Extract the [x, y] coordinate from the center of the cell holding the provided text.  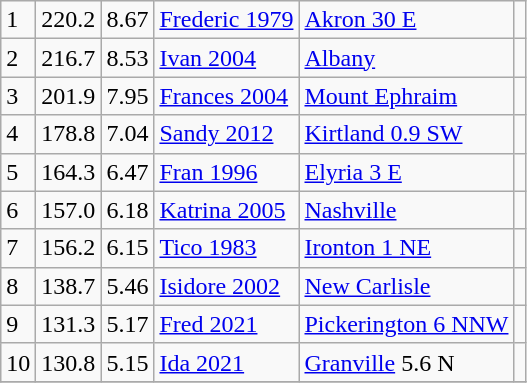
7.04 [128, 134]
8.67 [128, 20]
1 [18, 20]
9 [18, 324]
7.95 [128, 96]
Ironton 1 NE [406, 248]
220.2 [68, 20]
Fran 1996 [226, 172]
6 [18, 210]
Frederic 1979 [226, 20]
157.0 [68, 210]
Tico 1983 [226, 248]
Sandy 2012 [226, 134]
Katrina 2005 [226, 210]
Kirtland 0.9 SW [406, 134]
2 [18, 58]
Pickerington 6 NNW [406, 324]
6.15 [128, 248]
Mount Ephraim [406, 96]
156.2 [68, 248]
138.7 [68, 286]
3 [18, 96]
4 [18, 134]
178.8 [68, 134]
6.18 [128, 210]
5.15 [128, 362]
164.3 [68, 172]
New Carlisle [406, 286]
Ivan 2004 [226, 58]
Elyria 3 E [406, 172]
5 [18, 172]
201.9 [68, 96]
8 [18, 286]
Ida 2021 [226, 362]
5.46 [128, 286]
5.17 [128, 324]
216.7 [68, 58]
8.53 [128, 58]
Albany [406, 58]
Granville 5.6 N [406, 362]
Isidore 2002 [226, 286]
10 [18, 362]
131.3 [68, 324]
Frances 2004 [226, 96]
Akron 30 E [406, 20]
7 [18, 248]
130.8 [68, 362]
Nashville [406, 210]
6.47 [128, 172]
Fred 2021 [226, 324]
